Find where the given text appears and provide that cell's center as (X, Y) coordinate. 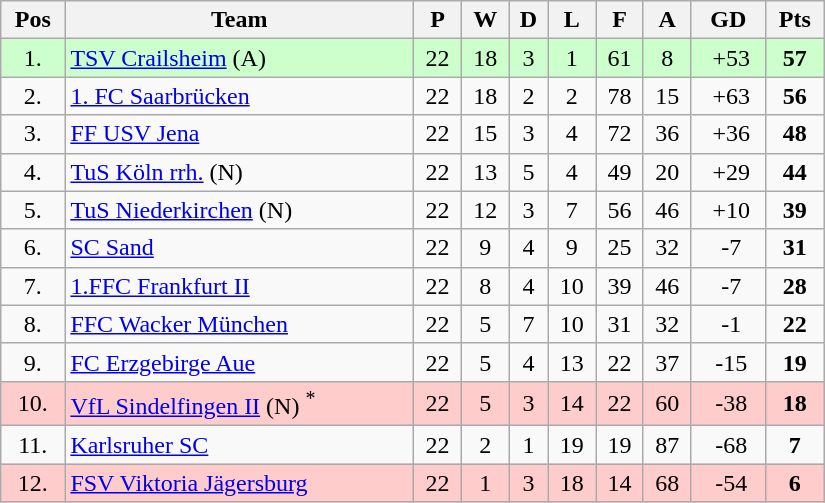
-68 (728, 445)
8. (33, 324)
2. (33, 96)
37 (667, 362)
-1 (728, 324)
+53 (728, 58)
60 (667, 404)
SC Sand (240, 248)
-38 (728, 404)
78 (620, 96)
72 (620, 134)
GD (728, 20)
1. (33, 58)
57 (794, 58)
28 (794, 286)
20 (667, 172)
-54 (728, 483)
3. (33, 134)
W (485, 20)
+36 (728, 134)
6 (794, 483)
11. (33, 445)
9. (33, 362)
FC Erzgebirge Aue (240, 362)
D (528, 20)
+63 (728, 96)
-15 (728, 362)
6. (33, 248)
TSV Crailsheim (A) (240, 58)
25 (620, 248)
1. FC Saarbrücken (240, 96)
5. (33, 210)
A (667, 20)
+10 (728, 210)
F (620, 20)
Team (240, 20)
87 (667, 445)
TuS Köln rrh. (N) (240, 172)
+29 (728, 172)
FF USV Jena (240, 134)
36 (667, 134)
FSV Viktoria Jägersburg (240, 483)
TuS Niederkirchen (N) (240, 210)
61 (620, 58)
49 (620, 172)
VfL Sindelfingen II (N) * (240, 404)
44 (794, 172)
L (572, 20)
Pts (794, 20)
4. (33, 172)
12. (33, 483)
Pos (33, 20)
P (438, 20)
10. (33, 404)
68 (667, 483)
48 (794, 134)
1.FFC Frankfurt II (240, 286)
Karlsruher SC (240, 445)
12 (485, 210)
FFC Wacker München (240, 324)
7. (33, 286)
